Return (X, Y) of the center of cell containing provided text 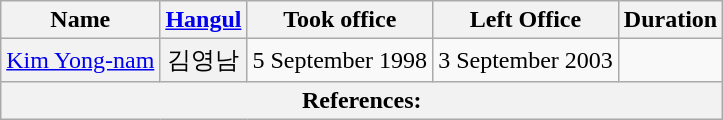
5 September 1998 (340, 60)
Duration (670, 20)
Left Office (526, 20)
References: (362, 100)
김영남 (204, 60)
Kim Yong-nam (80, 60)
Name (80, 20)
Hangul (204, 20)
3 September 2003 (526, 60)
Took office (340, 20)
